Output the [x, y] coordinate of the center of the cell containing the given text.  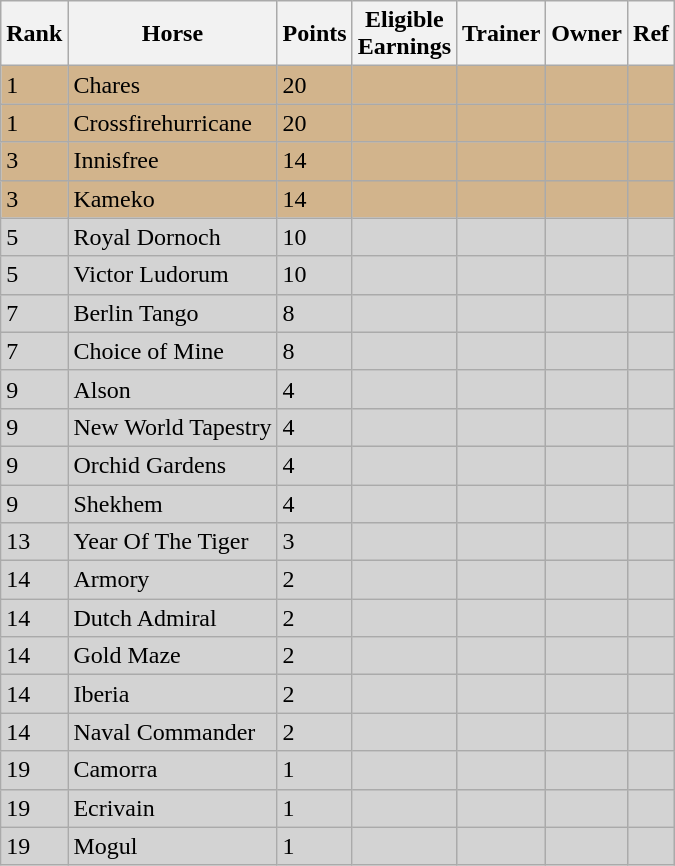
Trainer [502, 34]
Chares [172, 85]
Camorra [172, 770]
Dutch Admiral [172, 618]
Ref [652, 34]
EligibleEarnings [404, 34]
Berlin Tango [172, 313]
Kameko [172, 199]
Year Of The Tiger [172, 542]
Mogul [172, 846]
Ecrivain [172, 808]
Iberia [172, 694]
Points [314, 34]
Victor Ludorum [172, 275]
Innisfree [172, 161]
Choice of Mine [172, 351]
Armory [172, 580]
Orchid Gardens [172, 465]
Gold Maze [172, 656]
Rank [34, 34]
Owner [587, 34]
Shekhem [172, 503]
Horse [172, 34]
Naval Commander [172, 732]
13 [34, 542]
New World Tapestry [172, 427]
Alson [172, 389]
Royal Dornoch [172, 237]
Crossfirehurricane [172, 123]
